For the text-containing cell, return its midpoint in [X, Y] coordinate format. 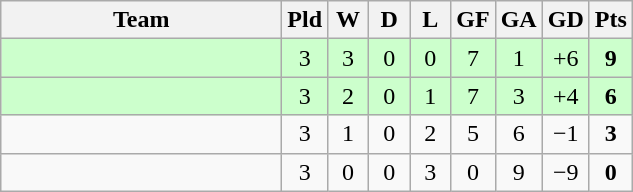
GD [566, 20]
Pld [305, 20]
GF [473, 20]
+6 [566, 58]
L [430, 20]
+4 [566, 96]
D [390, 20]
Pts [610, 20]
−9 [566, 172]
W [348, 20]
Team [142, 20]
GA [518, 20]
−1 [566, 134]
5 [473, 134]
